For the text-containing cell, return its midpoint in [X, Y] coordinate format. 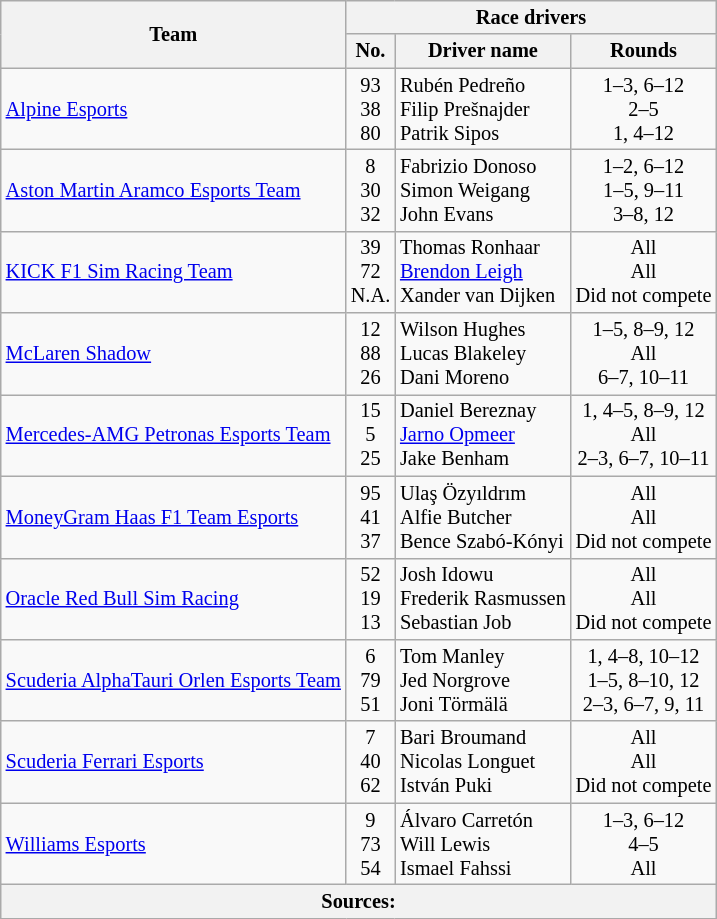
1–2, 6–121–5, 9–113–8, 12 [644, 190]
Rubén Pedreño Filip Prešnajder Patrik Sipos [483, 109]
1–3, 6–122–51, 4–12 [644, 109]
933880 [370, 109]
Race drivers [531, 17]
Scuderia AlphaTauri Orlen Esports Team [174, 680]
954137 [370, 517]
Daniel Bereznay Jarno Opmeer Jake Benham [483, 435]
Williams Esports [174, 844]
Wilson Hughes Lucas Blakeley Dani Moreno [483, 354]
Aston Martin Aramco Esports Team [174, 190]
1–3, 6–124–5All [644, 844]
Rounds [644, 51]
Bari Broumand Nicolas Longuet István Puki [483, 762]
Sources: [359, 901]
No. [370, 51]
Driver name [483, 51]
15525 [370, 435]
Tom Manley Jed Norgrove Joni Törmälä [483, 680]
Team [174, 34]
Mercedes-AMG Petronas Esports Team [174, 435]
Alpine Esports [174, 109]
McLaren Shadow [174, 354]
Álvaro Carretón Will Lewis Ismael Fahssi [483, 844]
128826 [370, 354]
Fabrizio Donoso Simon Weigang John Evans [483, 190]
MoneyGram Haas F1 Team Esports [174, 517]
Oracle Red Bull Sim Racing [174, 599]
Josh Idowu Frederik Rasmussen Sebastian Job [483, 599]
83032 [370, 190]
Scuderia Ferrari Esports [174, 762]
1–5, 8–9, 12All6–7, 10–11 [644, 354]
1, 4–5, 8–9, 12All2–3, 6–7, 10–11 [644, 435]
Ulaş Özyıldrım Alfie Butcher Bence Szabó-Kónyi [483, 517]
3972N.A. [370, 272]
1, 4–8, 10–121–5, 8–10, 122–3, 6–7, 9, 11 [644, 680]
KICK F1 Sim Racing Team [174, 272]
521913 [370, 599]
97354 [370, 844]
74062 [370, 762]
Thomas Ronhaar Brendon Leigh Xander van Dijken [483, 272]
67951 [370, 680]
